Identify which cell holds the provided text, then report its [x, y] central coordinate. 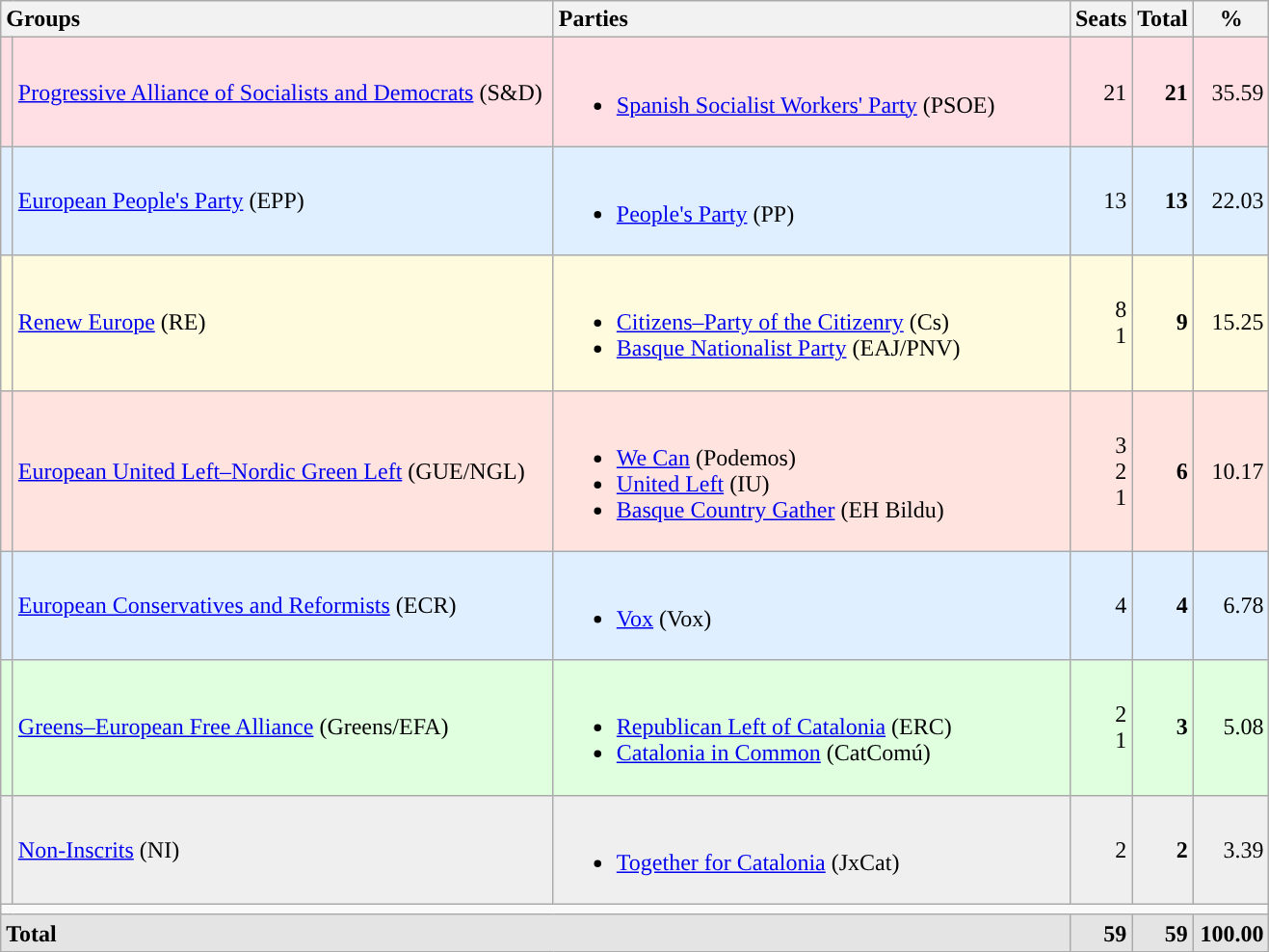
Republican Left of Catalonia (ERC)Catalonia in Common (CatComú) [811, 727]
Vox (Vox) [811, 605]
22.03 [1231, 200]
3 [1163, 727]
European United Left–Nordic Green Left (GUE/NGL) [283, 470]
15.25 [1231, 323]
6 [1163, 470]
Non-Inscrits (NI) [283, 850]
Seats [1100, 19]
321 [1100, 470]
% [1231, 19]
5.08 [1231, 727]
6.78 [1231, 605]
European People's Party (EPP) [283, 200]
Together for Catalonia (JxCat) [811, 850]
Parties [811, 19]
35.59 [1231, 93]
People's Party (PP) [811, 200]
Renew Europe (RE) [283, 323]
10.17 [1231, 470]
We Can (Podemos)United Left (IU)Basque Country Gather (EH Bildu) [811, 470]
Greens–European Free Alliance (Greens/EFA) [283, 727]
3.39 [1231, 850]
Spanish Socialist Workers' Party (PSOE) [811, 93]
European Conservatives and Reformists (ECR) [283, 605]
Citizens–Party of the Citizenry (Cs)Basque Nationalist Party (EAJ/PNV) [811, 323]
Progressive Alliance of Socialists and Democrats (S&D) [283, 93]
81 [1100, 323]
100.00 [1231, 933]
Groups [278, 19]
9 [1163, 323]
